Return [X, Y] of the center of cell containing provided text 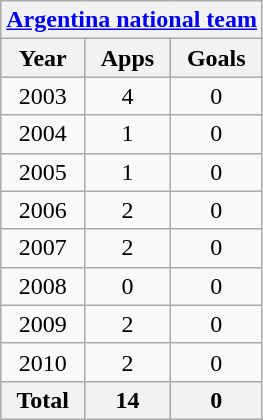
Goals [216, 58]
2008 [43, 286]
2006 [43, 210]
Argentina national team [132, 20]
2010 [43, 362]
4 [128, 96]
2009 [43, 324]
14 [128, 400]
2005 [43, 172]
2007 [43, 248]
Year [43, 58]
2004 [43, 134]
2003 [43, 96]
Apps [128, 58]
Total [43, 400]
